Locate the cell with the specified text and output its (x, y) center coordinate. 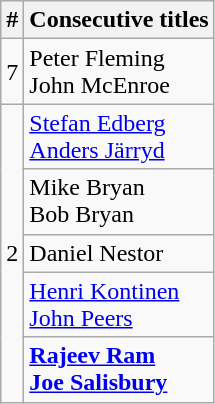
Stefan Edberg Anders Järryd (119, 136)
Rajeev Ram Joe Salisbury (119, 370)
Consecutive titles (119, 20)
# (12, 20)
Henri Kontinen John Peers (119, 304)
2 (12, 253)
Peter Fleming John McEnroe (119, 72)
7 (12, 72)
Mike Bryan Bob Bryan (119, 202)
Daniel Nestor (119, 253)
